Return the (x, y) coordinate for the center point of the cell that contains the specified text.  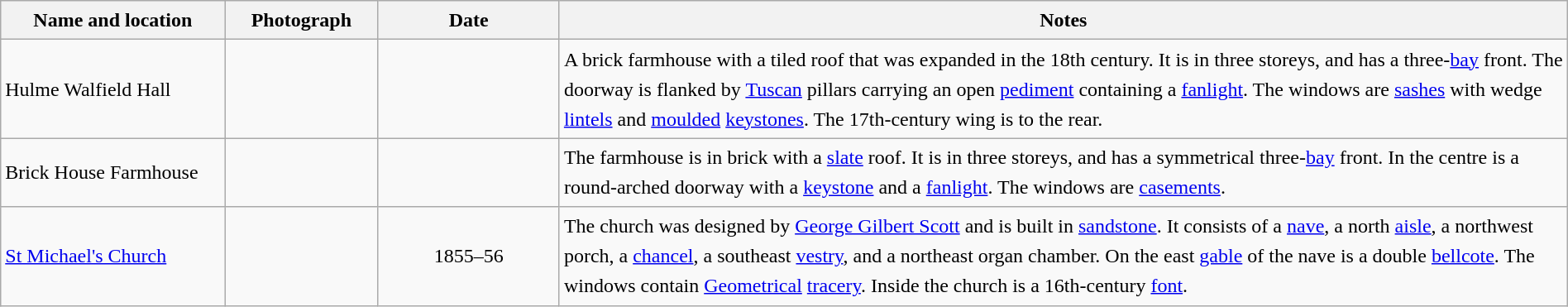
Date (468, 20)
Name and location (112, 20)
1855–56 (468, 257)
Hulme Walfield Hall (112, 89)
Brick House Farmhouse (112, 172)
Notes (1064, 20)
St Michael's Church (112, 257)
Photograph (301, 20)
